Identify which cell holds the provided text, then report its [X, Y] central coordinate. 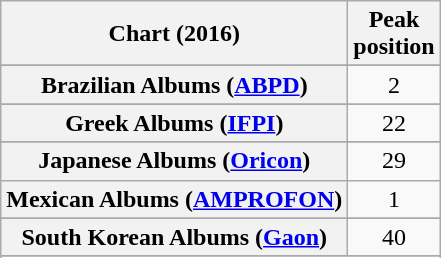
Chart (2016) [174, 34]
Brazilian Albums (ABPD) [174, 85]
Mexican Albums (AMPROFON) [174, 199]
1 [394, 199]
29 [394, 161]
40 [394, 237]
2 [394, 85]
Peakposition [394, 34]
South Korean Albums (Gaon) [174, 237]
Greek Albums (IFPI) [174, 123]
Japanese Albums (Oricon) [174, 161]
22 [394, 123]
